Find where the given text appears and provide that cell's center as (X, Y) coordinate. 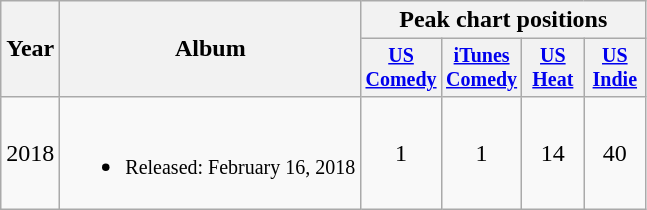
Peak chart positions (504, 20)
14 (553, 152)
USHeat (553, 68)
USIndie (615, 68)
Year (30, 49)
iTunesComedy (482, 68)
USComedy (402, 68)
2018 (30, 152)
Released: February 16, 2018 (210, 152)
40 (615, 152)
Album (210, 49)
